Search for the cell housing the specified text and yield its [x, y] center coordinate. 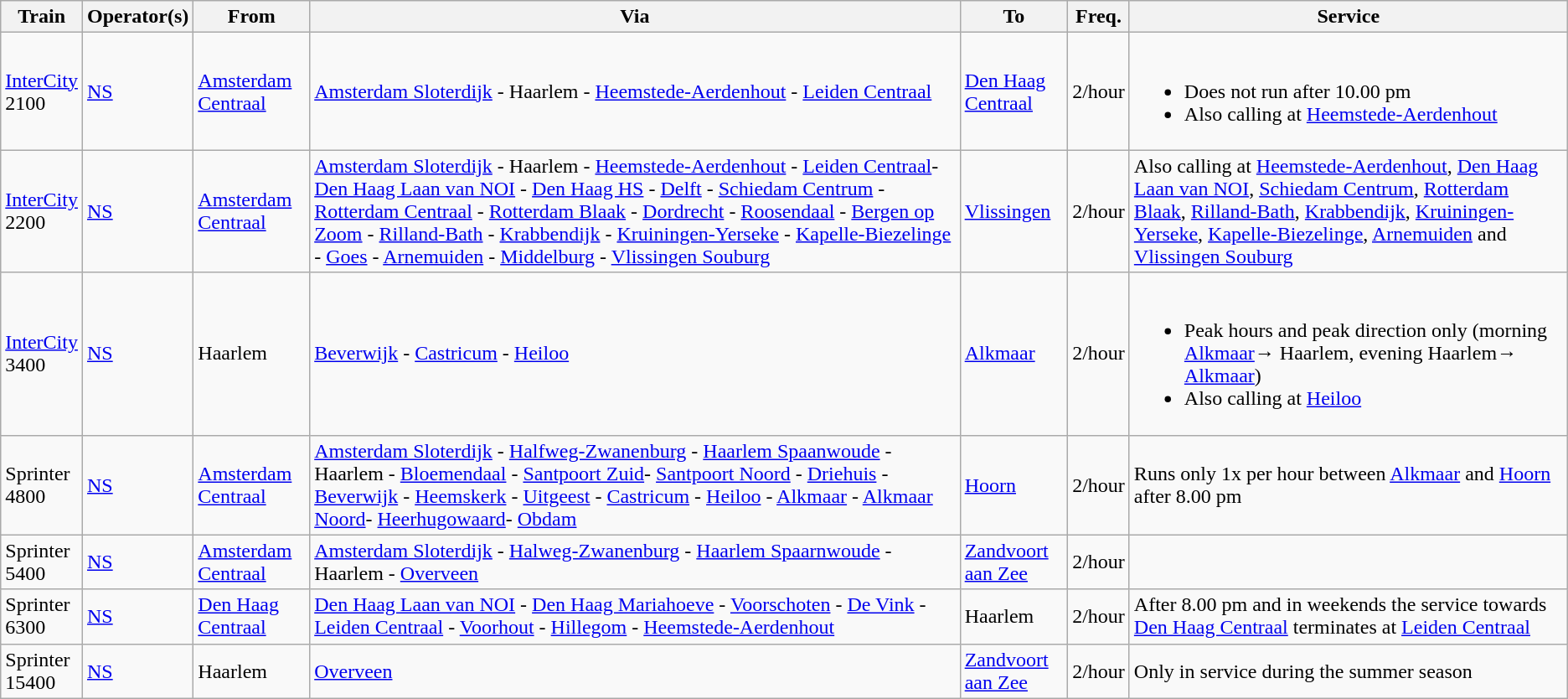
Vlissingen [1014, 211]
Overveen [635, 671]
Sprinter5400 [42, 562]
Via [635, 17]
InterCity3400 [42, 354]
Peak hours and peak direction only (morning Alkmaar→ Haarlem, evening Haarlem→ Alkmaar)Also calling at Heiloo [1349, 354]
Sprinter6300 [42, 617]
Train [42, 17]
To [1014, 17]
Service [1349, 17]
Alkmaar [1014, 354]
Beverwijk - Castricum - Heiloo [635, 354]
Sprinter4800 [42, 484]
From [251, 17]
Only in service during the summer season [1349, 671]
Freq. [1099, 17]
After 8.00 pm and in weekends the service towards Den Haag Centraal terminates at Leiden Centraal [1349, 617]
Hoorn [1014, 484]
Amsterdam Sloterdijk - Halweg-Zwanenburg - Haarlem Spaarnwoude - Haarlem - Overveen [635, 562]
InterCity2200 [42, 211]
Amsterdam Sloterdijk - Haarlem - Heemstede-Aerdenhout - Leiden Centraal [635, 91]
Den Haag Laan van NOI - Den Haag Mariahoeve - Voorschoten - De Vink - Leiden Centraal - Voorhout - Hillegom - Heemstede-Aerdenhout [635, 617]
InterCity2100 [42, 91]
Sprinter15400 [42, 671]
Runs only 1x per hour between Alkmaar and Hoorn after 8.00 pm [1349, 484]
Operator(s) [137, 17]
Does not run after 10.00 pmAlso calling at Heemstede-Aerdenhout [1349, 91]
